Capture the cell that displays the provided text and extract its (X, Y) central coordinate. 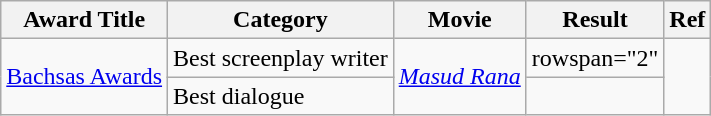
Movie (460, 20)
Category (281, 20)
rowspan="2" (595, 58)
Result (595, 20)
Award Title (84, 20)
Bachsas Awards (84, 77)
Masud Rana (460, 77)
Ref (688, 20)
Best screenplay writer (281, 58)
Best dialogue (281, 96)
